Return the (X, Y) coordinate for the center point of the cell that contains the specified text.  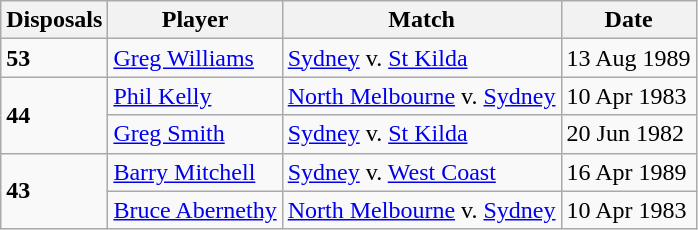
Player (195, 20)
Greg Smith (195, 134)
Phil Kelly (195, 96)
Greg Williams (195, 58)
16 Apr 1989 (628, 172)
53 (54, 58)
13 Aug 1989 (628, 58)
20 Jun 1982 (628, 134)
Sydney v. West Coast (422, 172)
Bruce Abernethy (195, 210)
44 (54, 115)
Date (628, 20)
43 (54, 191)
Disposals (54, 20)
Match (422, 20)
Barry Mitchell (195, 172)
